Find where the given text appears and provide that cell's center as (x, y) coordinate. 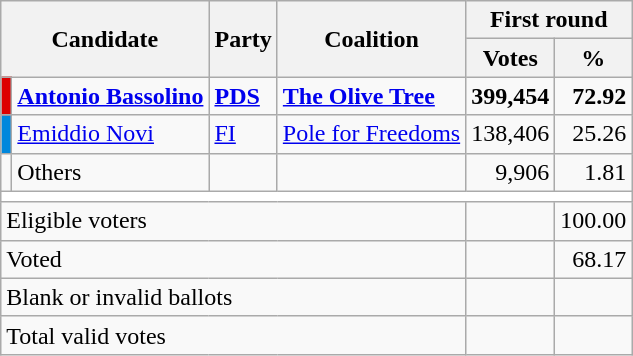
Eligible voters (234, 221)
Candidate (105, 39)
Pole for Freedoms (371, 134)
PDS (243, 96)
Voted (234, 259)
Antonio Bassolino (110, 96)
First round (549, 20)
Others (110, 172)
Total valid votes (234, 335)
Coalition (371, 39)
138,406 (510, 134)
Emiddio Novi (110, 134)
Blank or invalid ballots (234, 297)
The Olive Tree (371, 96)
9,906 (510, 172)
68.17 (594, 259)
72.92 (594, 96)
FI (243, 134)
25.26 (594, 134)
100.00 (594, 221)
Votes (510, 58)
Party (243, 39)
399,454 (510, 96)
% (594, 58)
1.81 (594, 172)
